Locate the cell with the specified text and output its [x, y] center coordinate. 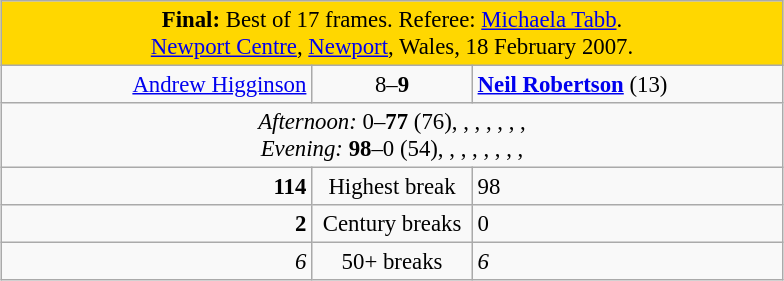
Afternoon: 0–77 (76), , , , , , , Evening: 98–0 (54), , , , , , , , [392, 136]
114 [156, 187]
Andrew Higginson [156, 85]
Final: Best of 17 frames. Referee: Michaela Tabb.Newport Centre, Newport, Wales, 18 February 2007. [392, 34]
8–9 [392, 85]
2 [156, 224]
98 [628, 187]
Neil Robertson (13) [628, 85]
Century breaks [392, 224]
Highest break [392, 187]
50+ breaks [392, 262]
0 [628, 224]
